Detect which cell encompasses the target text, then output its [x, y] center coordinate. 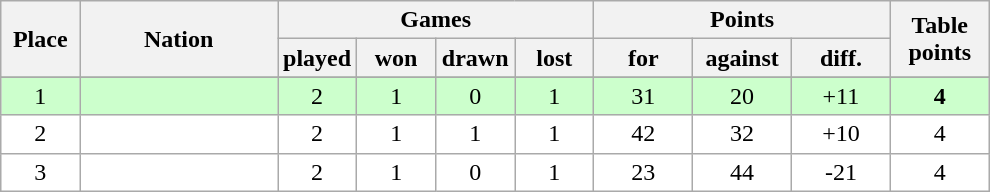
against [742, 58]
+11 [842, 96]
31 [644, 96]
lost [554, 58]
42 [644, 134]
Place [40, 39]
Games [436, 20]
-21 [842, 172]
drawn [476, 58]
23 [644, 172]
Nation [179, 39]
3 [40, 172]
Tablepoints [940, 39]
+10 [842, 134]
played [318, 58]
32 [742, 134]
for [644, 58]
Points [742, 20]
20 [742, 96]
diff. [842, 58]
won [396, 58]
44 [742, 172]
